Detect which cell encompasses the target text, then output its [X, Y] center coordinate. 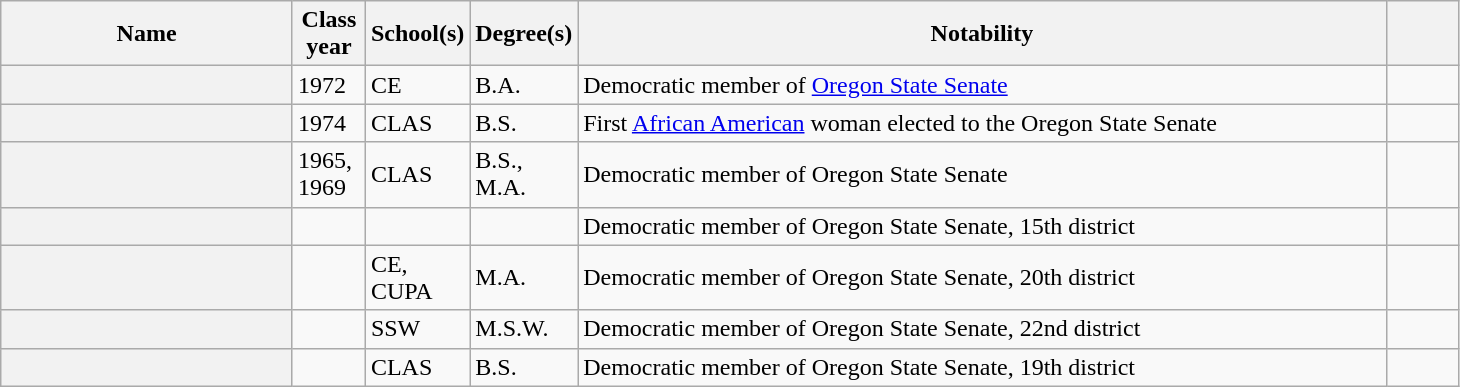
Notability [982, 34]
Democratic member of Oregon State Senate, 15th district [982, 226]
Class year [328, 34]
Democratic member of Oregon State Senate, 20th district [982, 278]
M.S.W. [524, 329]
Degree(s) [524, 34]
School(s) [417, 34]
M.A. [524, 278]
CE [417, 85]
Democratic member of Oregon State Senate, 22nd district [982, 329]
B.S., M.A. [524, 174]
B.A. [524, 85]
1965, 1969 [328, 174]
1972 [328, 85]
Name [147, 34]
1974 [328, 123]
First African American woman elected to the Oregon State Senate [982, 123]
CE, CUPA [417, 278]
Democratic member of Oregon State Senate, 19th district [982, 367]
SSW [417, 329]
